Find where the given text appears and provide that cell's center as [X, Y] coordinate. 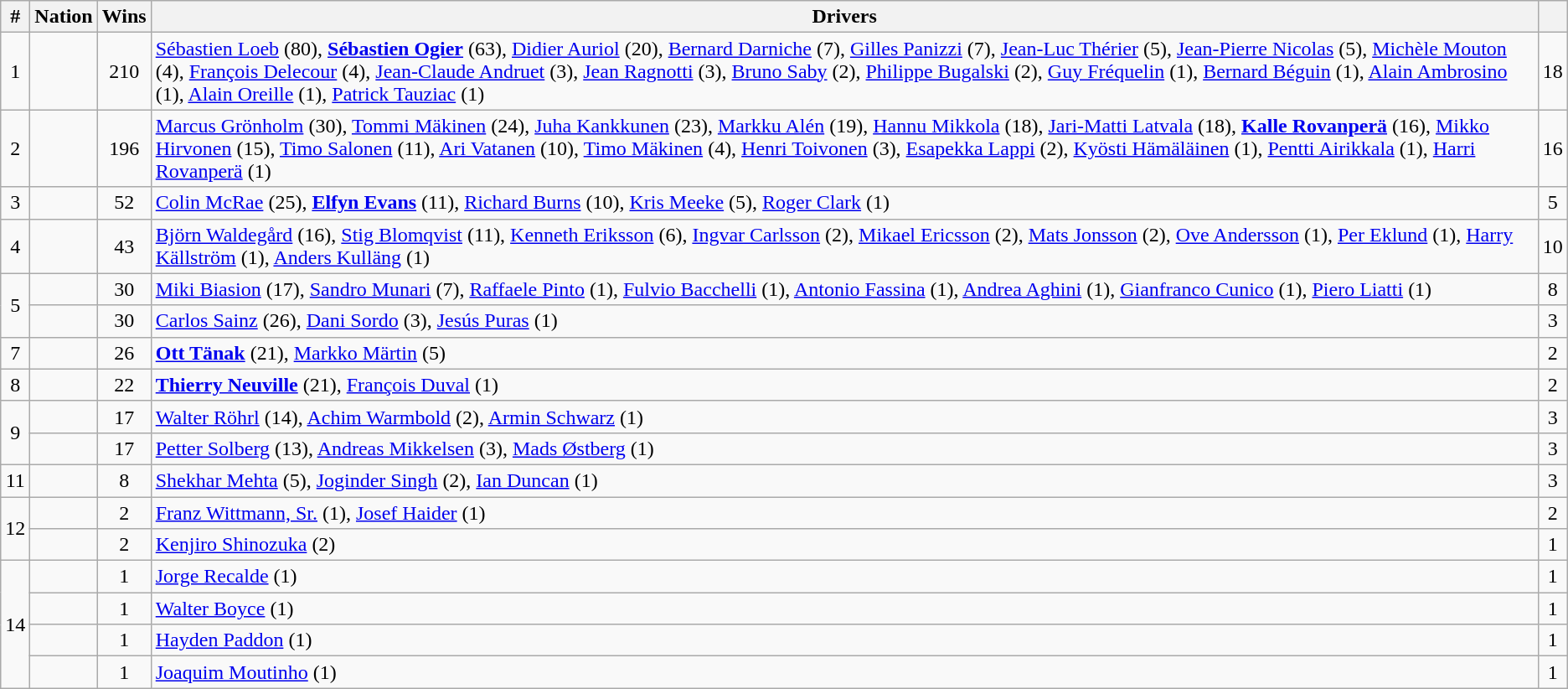
Walter Röhrl (14), Achim Warmbold (2), Armin Schwarz (1) [844, 417]
9 [15, 433]
Carlos Sainz (26), Dani Sordo (3), Jesús Puras (1) [844, 321]
Wins [124, 17]
43 [124, 246]
11 [15, 480]
16 [1553, 148]
Nation [64, 17]
# [15, 17]
Ott Tänak (21), Markko Märtin (5) [844, 353]
12 [15, 528]
Hayden Paddon (1) [844, 640]
Colin McRae (25), Elfyn Evans (11), Richard Burns (10), Kris Meeke (5), Roger Clark (1) [844, 203]
7 [15, 353]
Petter Solberg (13), Andreas Mikkelsen (3), Mads Østberg (1) [844, 448]
Drivers [844, 17]
196 [124, 148]
4 [15, 246]
210 [124, 71]
Kenjiro Shinozuka (2) [844, 545]
Shekhar Mehta (5), Joginder Singh (2), Ian Duncan (1) [844, 480]
52 [124, 203]
Joaquim Moutinho (1) [844, 672]
Franz Wittmann, Sr. (1), Josef Haider (1) [844, 512]
Walter Boyce (1) [844, 609]
10 [1553, 246]
18 [1553, 71]
26 [124, 353]
14 [15, 624]
Jorge Recalde (1) [844, 577]
22 [124, 385]
Thierry Neuville (21), François Duval (1) [844, 385]
